Output the [X, Y] coordinate of the center of the cell containing the given text.  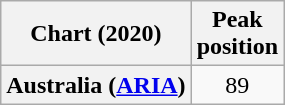
Australia (ARIA) [96, 85]
Peakposition [237, 34]
Chart (2020) [96, 34]
89 [237, 85]
